Scan for the cell matching the given text and deliver its (x, y) coordinate at center. 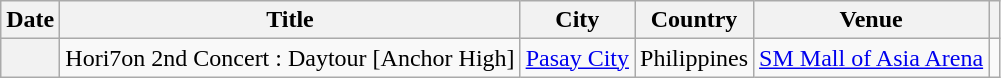
Philippines (694, 58)
SM Mall of Asia Arena (872, 58)
Date (30, 20)
City (577, 20)
Venue (872, 20)
Title (290, 20)
Country (694, 20)
Hori7on 2nd Concert : Daytour [Anchor High] (290, 58)
Pasay City (577, 58)
